For the text-containing cell, return its midpoint in [X, Y] coordinate format. 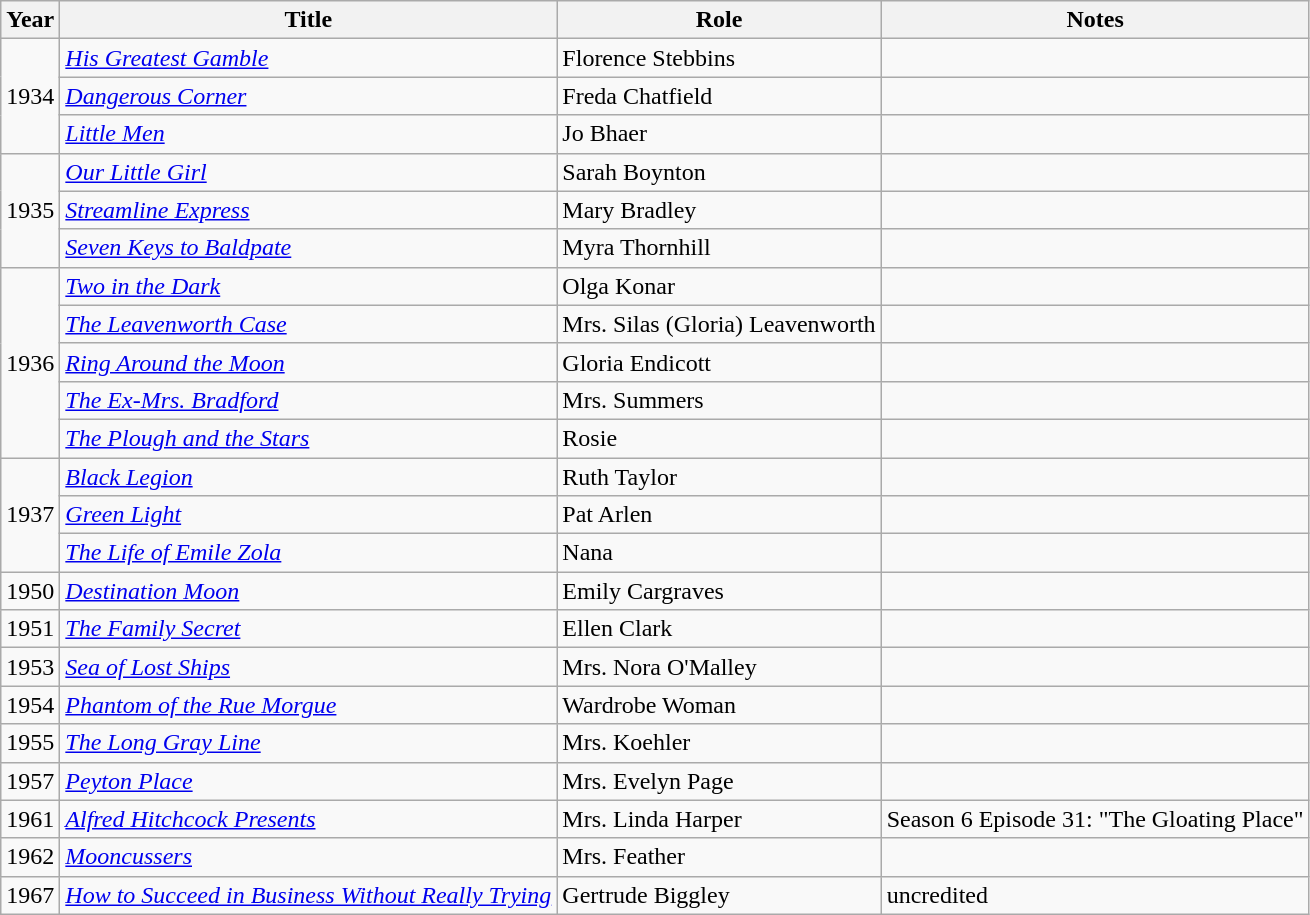
The Leavenworth Case [308, 324]
Sea of Lost Ships [308, 667]
1934 [30, 96]
The Life of Emile Zola [308, 553]
The Plough and the Stars [308, 438]
Year [30, 20]
Our Little Girl [308, 172]
The Long Gray Line [308, 743]
Gloria Endicott [719, 362]
Peyton Place [308, 781]
The Ex-Mrs. Bradford [308, 400]
Florence Stebbins [719, 58]
1954 [30, 705]
Pat Arlen [719, 515]
Ruth Taylor [719, 477]
Freda Chatfield [719, 96]
1953 [30, 667]
1950 [30, 591]
Nana [719, 553]
1951 [30, 629]
1955 [30, 743]
Season 6 Episode 31: "The Gloating Place" [1095, 819]
Emily Cargraves [719, 591]
1957 [30, 781]
Streamline Express [308, 210]
Destination Moon [308, 591]
Title [308, 20]
Myra Thornhill [719, 248]
Mrs. Feather [719, 857]
Black Legion [308, 477]
Mrs. Nora O'Malley [719, 667]
His Greatest Gamble [308, 58]
Mrs. Evelyn Page [719, 781]
Sarah Boynton [719, 172]
Dangerous Corner [308, 96]
Little Men [308, 134]
Mooncussers [308, 857]
Ellen Clark [719, 629]
Wardrobe Woman [719, 705]
uncredited [1095, 895]
Green Light [308, 515]
1967 [30, 895]
Olga Konar [719, 286]
Mrs. Linda Harper [719, 819]
1961 [30, 819]
1936 [30, 362]
Rosie [719, 438]
Ring Around the Moon [308, 362]
Mrs. Summers [719, 400]
Mary Bradley [719, 210]
Phantom of the Rue Morgue [308, 705]
1935 [30, 210]
Notes [1095, 20]
Two in the Dark [308, 286]
1937 [30, 515]
Jo Bhaer [719, 134]
Mrs. Silas (Gloria) Leavenworth [719, 324]
Gertrude Biggley [719, 895]
Seven Keys to Baldpate [308, 248]
How to Succeed in Business Without Really Trying [308, 895]
Mrs. Koehler [719, 743]
The Family Secret [308, 629]
Alfred Hitchcock Presents [308, 819]
Role [719, 20]
1962 [30, 857]
